Find where the given text appears and provide that cell's center as (X, Y) coordinate. 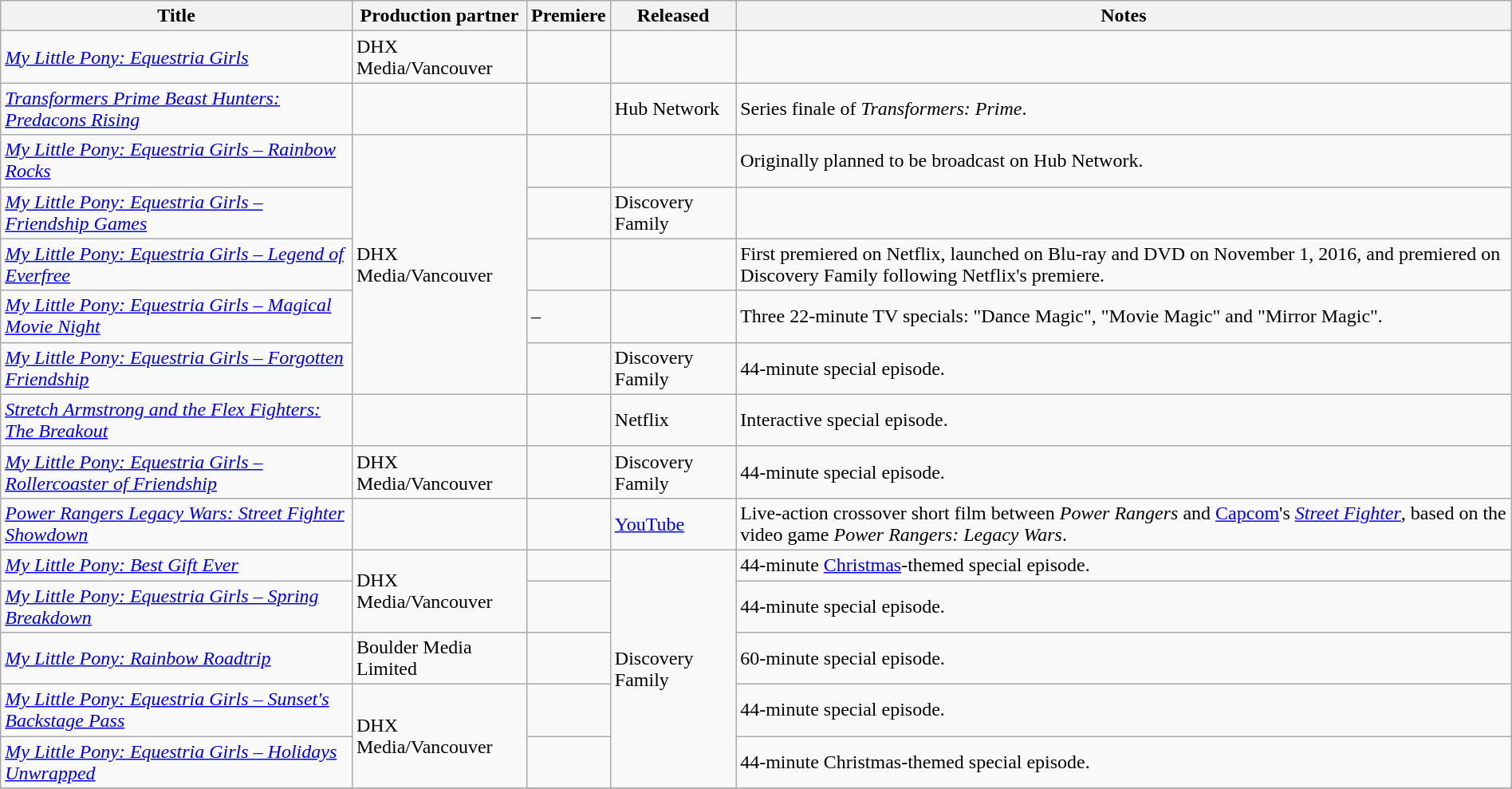
First premiered on Netflix, launched on Blu-ray and DVD on November 1, 2016, and premiered on Discovery Family following Netflix's premiere. (1124, 265)
My Little Pony: Equestria Girls (177, 57)
Transformers Prime Beast Hunters: Predacons Rising (177, 108)
My Little Pony: Equestria Girls – Magical Movie Night (177, 316)
Released (673, 16)
My Little Pony: Equestria Girls – Rainbow Rocks (177, 161)
My Little Pony: Equestria Girls – Sunset's Backstage Pass (177, 710)
Stretch Armstrong and the Flex Fighters: The Breakout (177, 420)
60-minute special episode. (1124, 659)
Series finale of Transformers: Prime. (1124, 108)
– (568, 316)
Live-action crossover short film between Power Rangers and Capcom's Street Fighter, based on the video game Power Rangers: Legacy Wars. (1124, 523)
My Little Pony: Equestria Girls – Holidays Unwrapped (177, 763)
My Little Pony: Equestria Girls – Spring Breakdown (177, 606)
Production partner (439, 16)
Notes (1124, 16)
Premiere (568, 16)
Interactive special episode. (1124, 420)
Title (177, 16)
Hub Network (673, 108)
Originally planned to be broadcast on Hub Network. (1124, 161)
YouTube (673, 523)
Power Rangers Legacy Wars: Street Fighter Showdown (177, 523)
Netflix (673, 420)
My Little Pony: Equestria Girls – Rollercoaster of Friendship (177, 472)
My Little Pony: Rainbow Roadtrip (177, 659)
My Little Pony: Equestria Girls – Friendship Games (177, 212)
Boulder Media Limited (439, 659)
My Little Pony: Best Gift Ever (177, 565)
Three 22-minute TV specials: "Dance Magic", "Movie Magic" and "Mirror Magic". (1124, 316)
My Little Pony: Equestria Girls – Forgotten Friendship (177, 369)
My Little Pony: Equestria Girls – Legend of Everfree (177, 265)
